Capture the cell that displays the provided text and extract its (x, y) central coordinate. 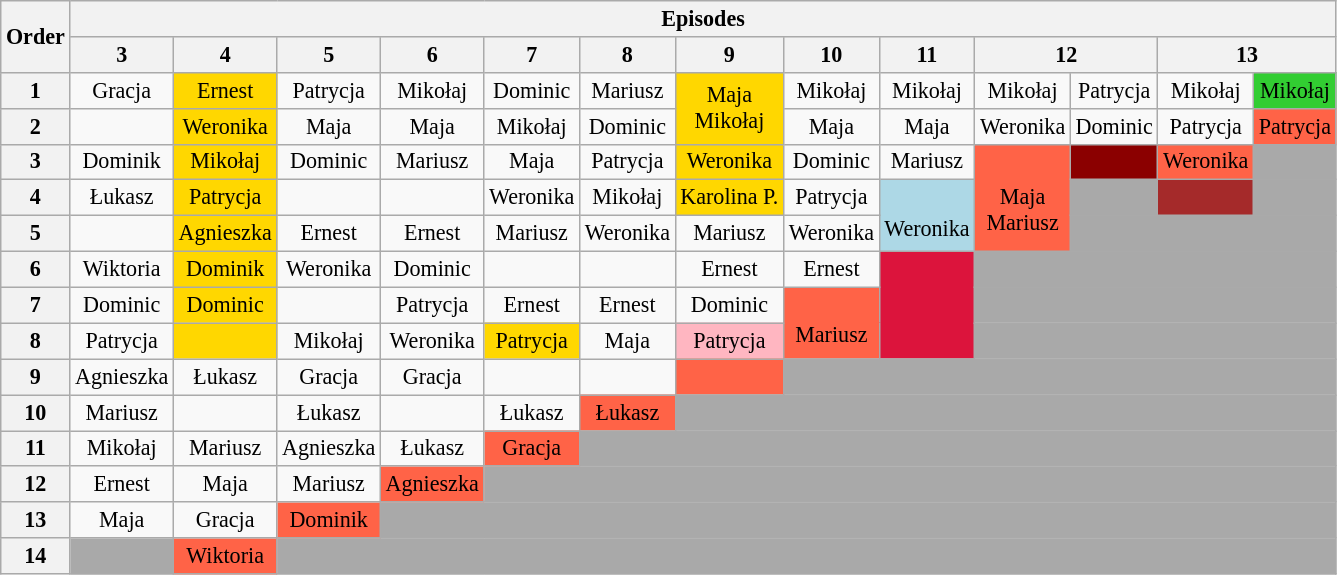
MajaMikołaj (729, 108)
Order (36, 36)
MajaMariusz (1023, 198)
Episodes (703, 18)
1 (36, 90)
2 (36, 126)
14 (36, 556)
Karolina P. (729, 198)
